Identify which cell holds the provided text, then report its (x, y) central coordinate. 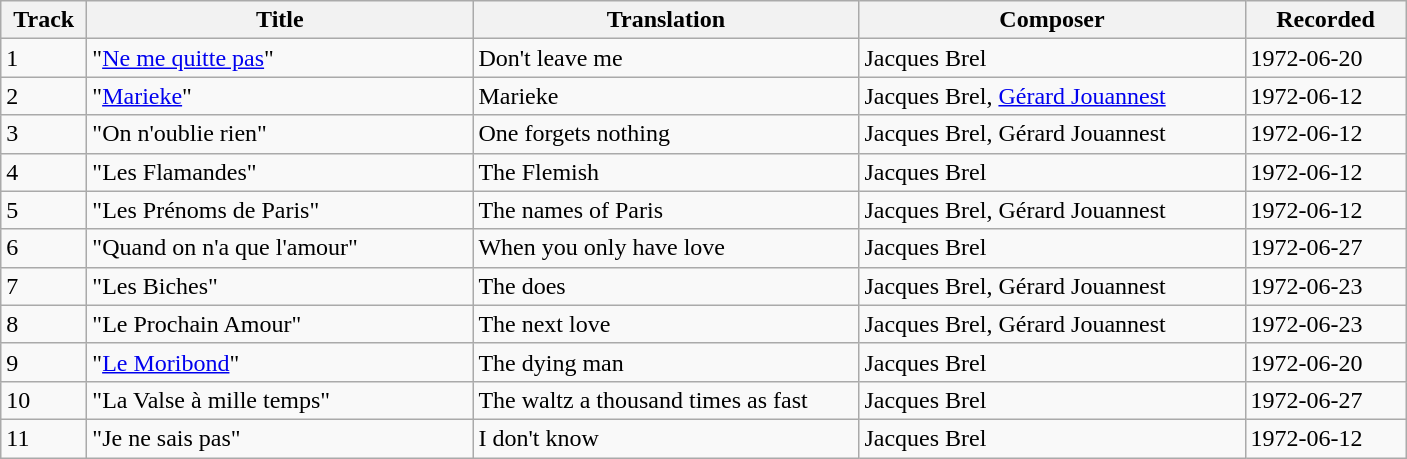
"Les Prénoms de Paris" (280, 210)
Track (44, 20)
10 (44, 400)
Don't leave me (666, 58)
8 (44, 324)
Recorded (1326, 20)
4 (44, 172)
11 (44, 438)
5 (44, 210)
Composer (1052, 20)
When you only have love (666, 248)
"On n'oublie rien" (280, 134)
"Marieke" (280, 96)
7 (44, 286)
"Quand on n'a que l'amour" (280, 248)
"Ne me quitte pas" (280, 58)
One forgets nothing (666, 134)
The dying man (666, 362)
1 (44, 58)
The waltz a thousand times as fast (666, 400)
The Flemish (666, 172)
2 (44, 96)
Translation (666, 20)
6 (44, 248)
"Les Flamandes" (280, 172)
"Le Moribond" (280, 362)
"Le Prochain Amour" (280, 324)
The names of Paris (666, 210)
"La Valse à mille temps" (280, 400)
9 (44, 362)
I don't know (666, 438)
"Les Biches" (280, 286)
Marieke (666, 96)
3 (44, 134)
The next love (666, 324)
"Je ne sais pas" (280, 438)
Title (280, 20)
The does (666, 286)
